Return the (x, y) coordinate for the center point of the cell that contains the specified text.  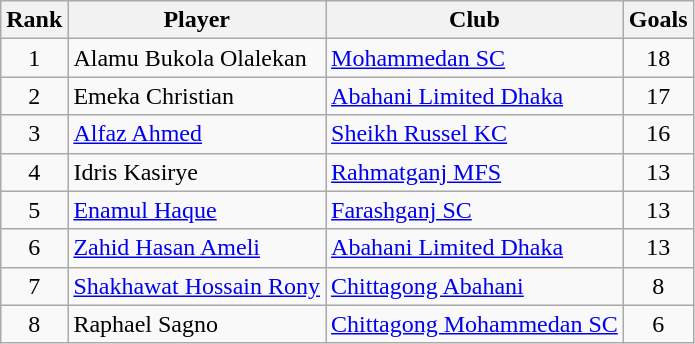
1 (34, 58)
7 (34, 286)
18 (658, 58)
Chittagong Abahani (475, 286)
Alamu Bukola Olalekan (197, 58)
Emeka Christian (197, 96)
Sheikh Russel KC (475, 134)
4 (34, 172)
Player (197, 20)
Mohammedan SC (475, 58)
3 (34, 134)
Goals (658, 20)
Alfaz Ahmed (197, 134)
Raphael Sagno (197, 324)
Rahmatganj MFS (475, 172)
Shakhawat Hossain Rony (197, 286)
Chittagong Mohammedan SC (475, 324)
Enamul Haque (197, 210)
5 (34, 210)
Club (475, 20)
Rank (34, 20)
Farashganj SC (475, 210)
Idris Kasirye (197, 172)
Zahid Hasan Ameli (197, 248)
16 (658, 134)
17 (658, 96)
2 (34, 96)
